Extract the (X, Y) coordinate from the center of the cell holding the provided text.  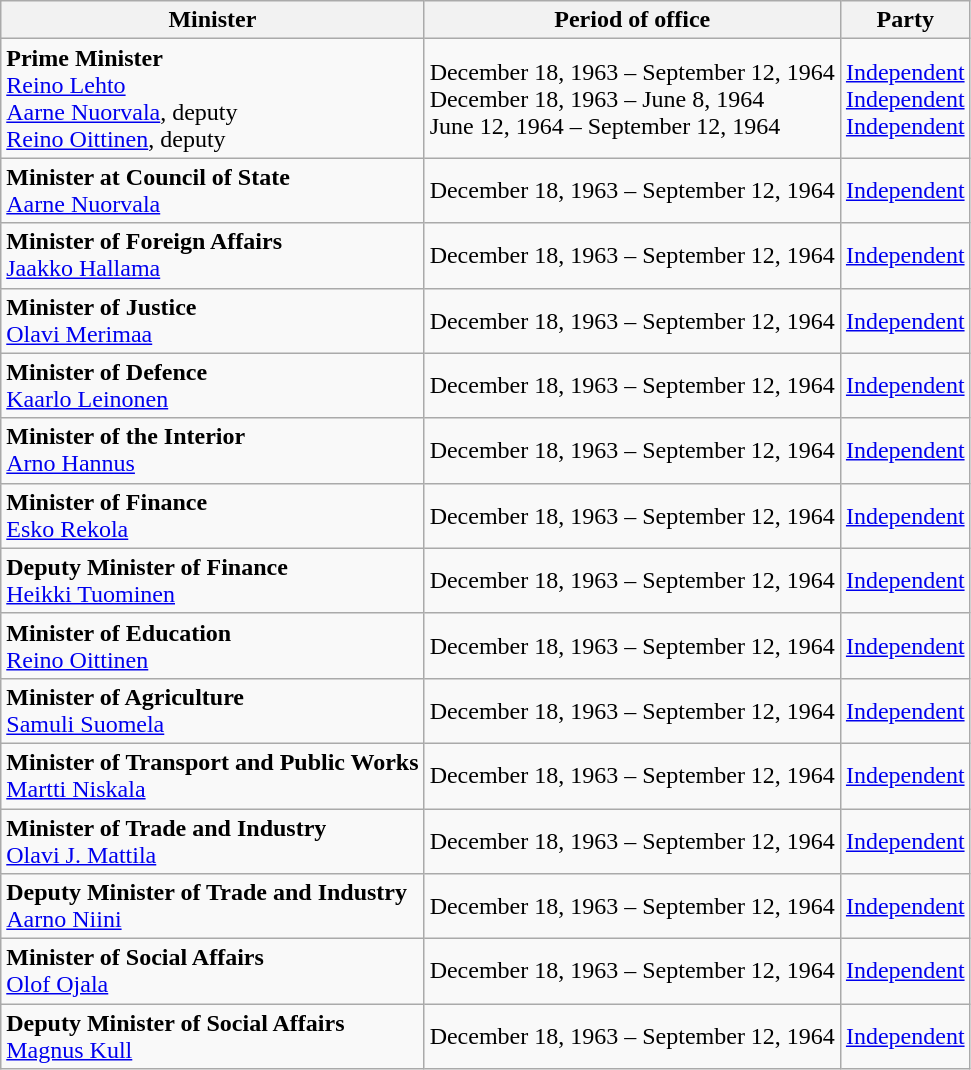
Minister of Foreign Affairs Jaakko Hallama (212, 256)
Deputy Minister of Social AffairsMagnus Kull (212, 1036)
Party (905, 20)
Minister of FinanceEsko Rekola (212, 516)
Deputy Minister of FinanceHeikki Tuominen (212, 580)
Minister of Transport and Public WorksMartti Niskala (212, 776)
Period of office (632, 20)
December 18, 1963 – September 12, 1964December 18, 1963 – June 8, 1964June 12, 1964 – September 12, 1964 (632, 98)
Minister at Council of StateAarne Nuorvala (212, 190)
Minister of Social AffairsOlof Ojala (212, 972)
Minister of EducationReino Oittinen (212, 646)
Minister of the InteriorArno Hannus (212, 450)
Minister of AgricultureSamuli Suomela (212, 710)
Minister of JusticeOlavi Merimaa (212, 320)
Minister (212, 20)
Independent Independent Independent (905, 98)
Prime MinisterReino LehtoAarne Nuorvala, deputyReino Oittinen, deputy (212, 98)
Minister of DefenceKaarlo Leinonen (212, 386)
Minister of Trade and IndustryOlavi J. Mattila (212, 840)
Deputy Minister of Trade and IndustryAarno Niini (212, 906)
